Return (x, y) of the center of cell containing provided text 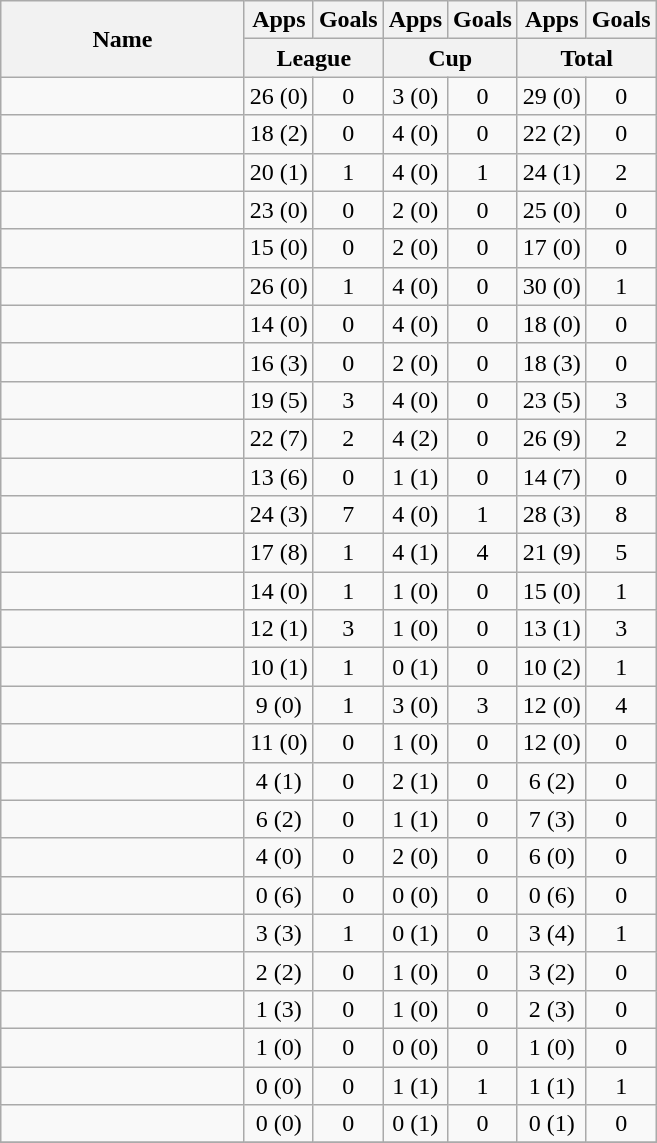
2 (1) (415, 781)
1 (3) (278, 1009)
18 (0) (552, 324)
20 (1) (278, 172)
19 (5) (278, 400)
22 (2) (552, 134)
12 (1) (278, 629)
25 (0) (552, 210)
28 (3) (552, 515)
23 (5) (552, 400)
18 (2) (278, 134)
7 (3) (552, 819)
9 (0) (278, 705)
17 (8) (278, 553)
17 (0) (552, 248)
16 (3) (278, 362)
30 (0) (552, 286)
6 (0) (552, 857)
14 (7) (552, 477)
4 (2) (415, 438)
3 (3) (278, 933)
7 (348, 515)
24 (1) (552, 172)
8 (621, 515)
26 (9) (552, 438)
23 (0) (278, 210)
13 (6) (278, 477)
Cup (450, 58)
3 (2) (552, 971)
2 (3) (552, 1009)
League (314, 58)
22 (7) (278, 438)
21 (9) (552, 553)
5 (621, 553)
3 (4) (552, 933)
Name (123, 39)
13 (1) (552, 629)
24 (3) (278, 515)
18 (3) (552, 362)
10 (2) (552, 667)
Total (586, 58)
29 (0) (552, 96)
2 (2) (278, 971)
11 (0) (278, 743)
10 (1) (278, 667)
